Search for the cell housing the specified text and yield its [X, Y] center coordinate. 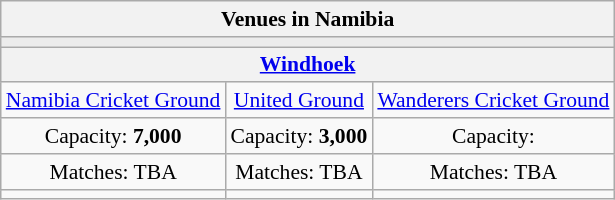
Namibia Cricket Ground [114, 101]
United Ground [298, 101]
Capacity: 3,000 [298, 136]
Venues in Namibia [308, 19]
Capacity: [493, 136]
Wanderers Cricket Ground [493, 101]
Capacity: 7,000 [114, 136]
Windhoek [308, 65]
